Identify which cell holds the provided text, then report its [X, Y] central coordinate. 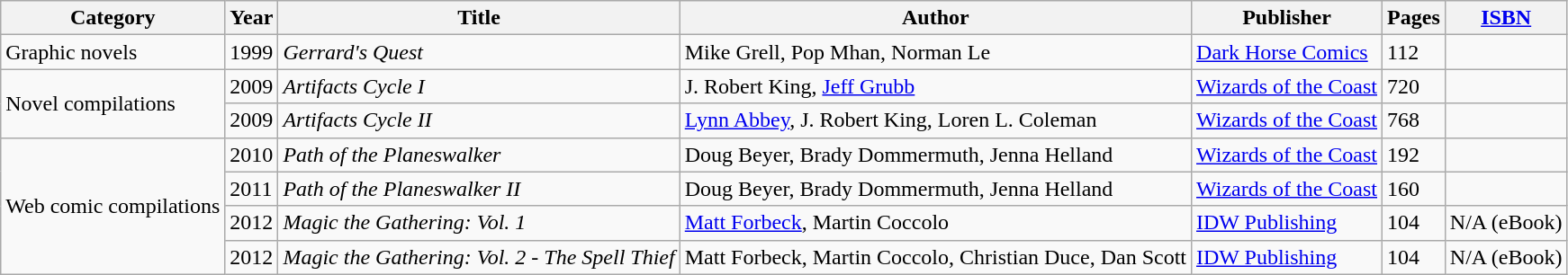
Path of the Planeswalker II [479, 189]
Artifacts Cycle II [479, 120]
1999 [252, 52]
Magic the Gathering: Vol. 2 - The Spell Thief [479, 257]
Matt Forbeck, Martin Coccolo [935, 223]
Path of the Planeswalker [479, 155]
2010 [252, 155]
Gerrard's Quest [479, 52]
ISBN [1506, 18]
Lynn Abbey, J. Robert King, Loren L. Coleman [935, 120]
Publisher [1287, 18]
Category [113, 18]
Dark Horse Comics [1287, 52]
Title [479, 18]
Mike Grell, Pop Mhan, Norman Le [935, 52]
160 [1414, 189]
112 [1414, 52]
Pages [1414, 18]
768 [1414, 120]
192 [1414, 155]
720 [1414, 86]
Magic the Gathering: Vol. 1 [479, 223]
J. Robert King, Jeff Grubb [935, 86]
Author [935, 18]
2011 [252, 189]
Artifacts Cycle I [479, 86]
Web comic compilations [113, 206]
Novel compilations [113, 103]
Matt Forbeck, Martin Coccolo, Christian Duce, Dan Scott [935, 257]
Graphic novels [113, 52]
Year [252, 18]
